Pinpoint the cell where the given text exists, returning its (X, Y) midpoint coordinate. 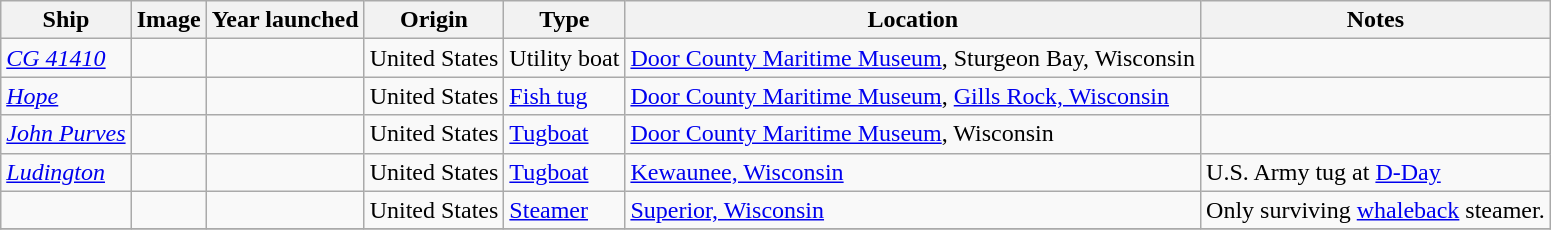
Notes (1376, 20)
Ship (66, 20)
Origin (434, 20)
Door County Maritime Museum, Gills Rock, Wisconsin (913, 96)
Kewaunee, Wisconsin (913, 172)
Type (564, 20)
Image (168, 20)
Year launched (285, 20)
Hope (66, 96)
CG 41410 (66, 58)
Fish tug (564, 96)
Location (913, 20)
John Purves (66, 134)
Ludington (66, 172)
Utility boat (564, 58)
U.S. Army tug at D-Day (1376, 172)
Door County Maritime Museum, Wisconsin (913, 134)
Only surviving whaleback steamer. (1376, 210)
Door County Maritime Museum, Sturgeon Bay, Wisconsin (913, 58)
Superior, Wisconsin (913, 210)
Steamer (564, 210)
